Search for the cell housing the specified text and yield its (x, y) center coordinate. 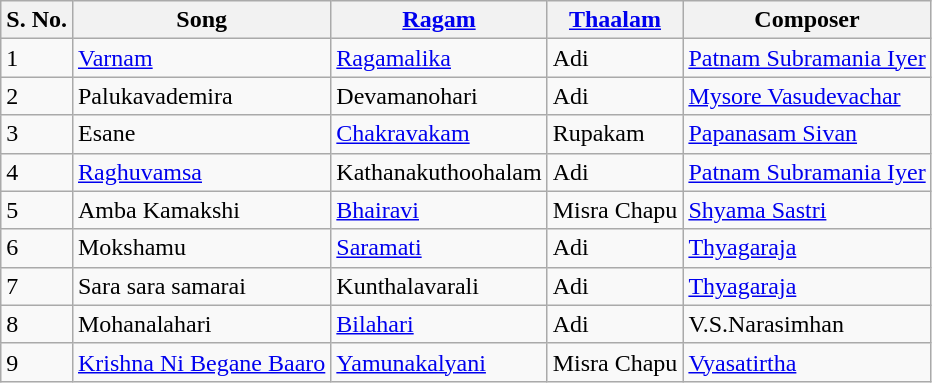
6 (37, 248)
Kathanakuthoohalam (439, 172)
Vyasatirtha (807, 362)
2 (37, 96)
V.S.Narasimhan (807, 324)
Devamanohari (439, 96)
Chakravakam (439, 134)
Mohanalahari (201, 324)
Mysore Vasudevachar (807, 96)
Kunthalavarali (439, 286)
Composer (807, 20)
Ragam (439, 20)
7 (37, 286)
9 (37, 362)
S. No. (37, 20)
1 (37, 58)
Krishna Ni Begane Baaro (201, 362)
Raghuvamsa (201, 172)
Amba Kamakshi (201, 210)
4 (37, 172)
5 (37, 210)
Esane (201, 134)
Papanasam Sivan (807, 134)
Saramati (439, 248)
Ragamalika (439, 58)
Bilahari (439, 324)
Sara sara samarai (201, 286)
Thaalam (615, 20)
Shyama Sastri (807, 210)
Song (201, 20)
Bhairavi (439, 210)
3 (37, 134)
8 (37, 324)
Rupakam (615, 134)
Palukavademira (201, 96)
Yamunakalyani (439, 362)
Mokshamu (201, 248)
Varnam (201, 58)
